Extract the [x, y] coordinate from the center of the cell holding the provided text.  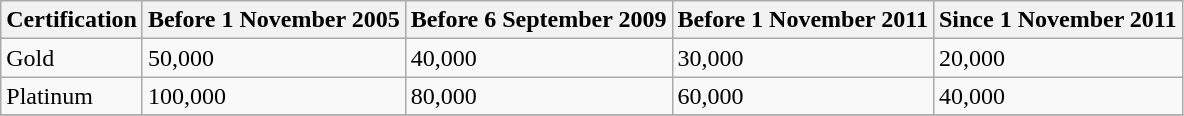
Before 1 November 2005 [274, 20]
Before 6 September 2009 [538, 20]
80,000 [538, 96]
100,000 [274, 96]
Since 1 November 2011 [1058, 20]
20,000 [1058, 58]
30,000 [802, 58]
50,000 [274, 58]
60,000 [802, 96]
Gold [72, 58]
Before 1 November 2011 [802, 20]
Platinum [72, 96]
Certification [72, 20]
